Provide the (x, y) coordinate of the cell's center where the given text is located.  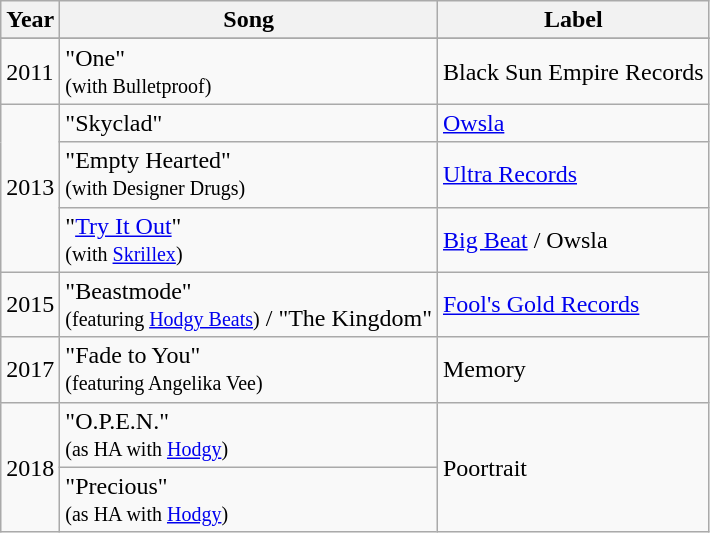
Year (30, 20)
Memory (573, 370)
2011 (30, 72)
Poortrait (573, 467)
2015 (30, 304)
Fool's Gold Records (573, 304)
2018 (30, 467)
"Empty Hearted" (with Designer Drugs) (249, 174)
"Try It Out" (with Skrillex) (249, 240)
2013 (30, 188)
2017 (30, 370)
Owsla (573, 123)
Black Sun Empire Records (573, 72)
"Precious" (as HA with Hodgy) (249, 500)
"O.P.E.N." (as HA with Hodgy) (249, 434)
"Beastmode" (featuring Hodgy Beats) / "The Kingdom" (249, 304)
Song (249, 20)
"Fade to You" (featuring Angelika Vee) (249, 370)
Big Beat / Owsla (573, 240)
Ultra Records (573, 174)
"One" (with Bulletproof) (249, 72)
Label (573, 20)
"Skyclad" (249, 123)
